Extract the [X, Y] coordinate from the center of the cell holding the provided text.  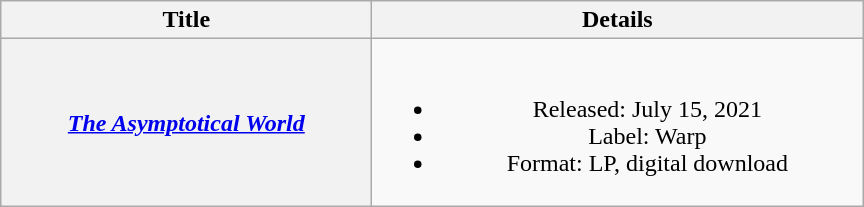
The Asymptotical World [186, 122]
Details [618, 20]
Released: July 15, 2021Label: WarpFormat: LP, digital download [618, 122]
Title [186, 20]
